Find where the given text appears and provide that cell's center as (x, y) coordinate. 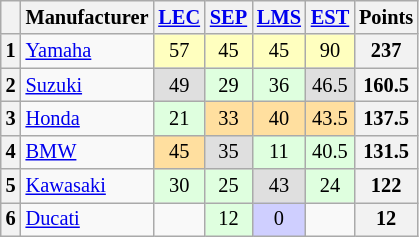
29 (228, 85)
BMW (88, 152)
4 (11, 152)
35 (228, 152)
3 (11, 118)
SEP (228, 17)
2 (11, 85)
25 (228, 186)
137.5 (386, 118)
24 (330, 186)
Points (386, 17)
LEC (179, 17)
Kawasaki (88, 186)
21 (179, 118)
0 (279, 219)
33 (228, 118)
Suzuki (88, 85)
57 (179, 51)
Yamaha (88, 51)
43 (279, 186)
11 (279, 152)
131.5 (386, 152)
43.5 (330, 118)
EST (330, 17)
160.5 (386, 85)
5 (11, 186)
90 (330, 51)
36 (279, 85)
30 (179, 186)
6 (11, 219)
Ducati (88, 219)
237 (386, 51)
40 (279, 118)
46.5 (330, 85)
1 (11, 51)
122 (386, 186)
40.5 (330, 152)
49 (179, 85)
Honda (88, 118)
LMS (279, 17)
Manufacturer (88, 17)
